Provide the [X, Y] coordinate of the cell's center where the given text is located.  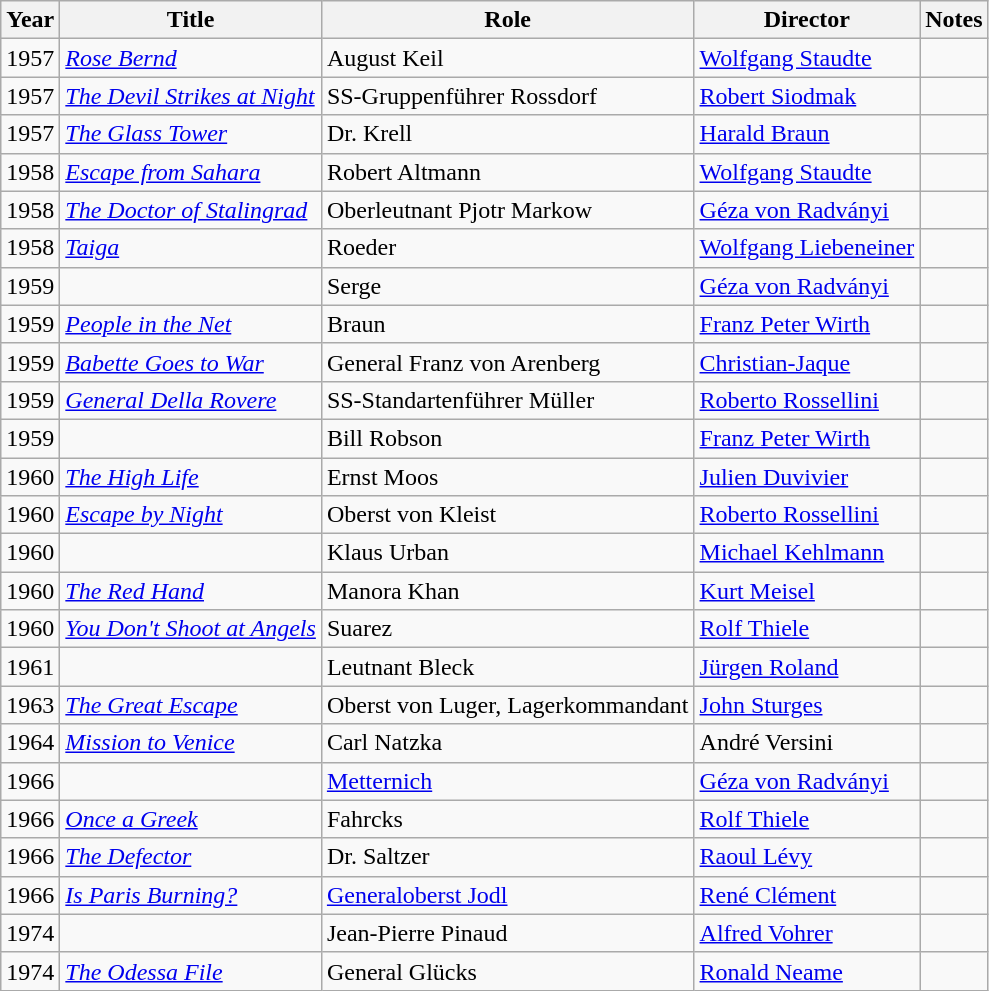
SS-Gruppenführer Rossdorf [508, 96]
General Franz von Arenberg [508, 362]
Alfred Vohrer [807, 933]
Carl Natzka [508, 743]
The Glass Tower [191, 134]
General Glücks [508, 971]
Oberst von Kleist [508, 515]
Serge [508, 286]
The Devil Strikes at Night [191, 96]
The Defector [191, 857]
Mission to Venice [191, 743]
Generaloberst Jodl [508, 895]
André Versini [807, 743]
Dr. Saltzer [508, 857]
Year [30, 20]
Notes [954, 20]
Robert Siodmak [807, 96]
The Odessa File [191, 971]
SS-Standartenführer Müller [508, 400]
Leutnant Bleck [508, 667]
Suarez [508, 629]
The High Life [191, 477]
August Keil [508, 58]
Escape by Night [191, 515]
Wolfgang Liebeneiner [807, 248]
1961 [30, 667]
General Della Rovere [191, 400]
Roeder [508, 248]
The Doctor of Stalingrad [191, 210]
Taiga [191, 248]
Jürgen Roland [807, 667]
You Don't Shoot at Angels [191, 629]
The Great Escape [191, 705]
Dr. Krell [508, 134]
Metternich [508, 781]
1964 [30, 743]
Raoul Lévy [807, 857]
1963 [30, 705]
Christian-Jaque [807, 362]
Julien Duvivier [807, 477]
Once a Greek [191, 819]
Kurt Meisel [807, 591]
Bill Robson [508, 438]
Oberleutnant Pjotr Markow [508, 210]
Robert Altmann [508, 172]
Role [508, 20]
Braun [508, 324]
Is Paris Burning? [191, 895]
Title [191, 20]
Director [807, 20]
Jean-Pierre Pinaud [508, 933]
People in the Net [191, 324]
Escape from Sahara [191, 172]
Ernst Moos [508, 477]
Oberst von Luger, Lagerkommandant [508, 705]
Manora Khan [508, 591]
Klaus Urban [508, 553]
Michael Kehlmann [807, 553]
The Red Hand [191, 591]
Fahrcks [508, 819]
Rose Bernd [191, 58]
Harald Braun [807, 134]
Babette Goes to War [191, 362]
Ronald Neame [807, 971]
John Sturges [807, 705]
René Clément [807, 895]
